Search for the cell housing the specified text and yield its (x, y) center coordinate. 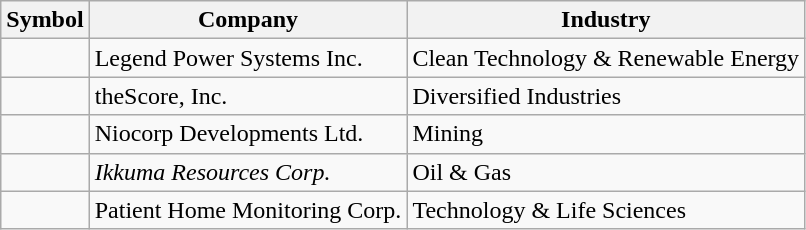
Ikkuma Resources Corp. (248, 172)
Oil & Gas (606, 172)
Clean Technology & Renewable Energy (606, 58)
Symbol (45, 20)
Technology & Life Sciences (606, 210)
Diversified Industries (606, 96)
Legend Power Systems Inc. (248, 58)
Company (248, 20)
Patient Home Monitoring Corp. (248, 210)
Mining (606, 134)
theScore, Inc. (248, 96)
Niocorp Developments Ltd. (248, 134)
Industry (606, 20)
